From the cell containing the given text, extract its center point as [x, y] coordinate. 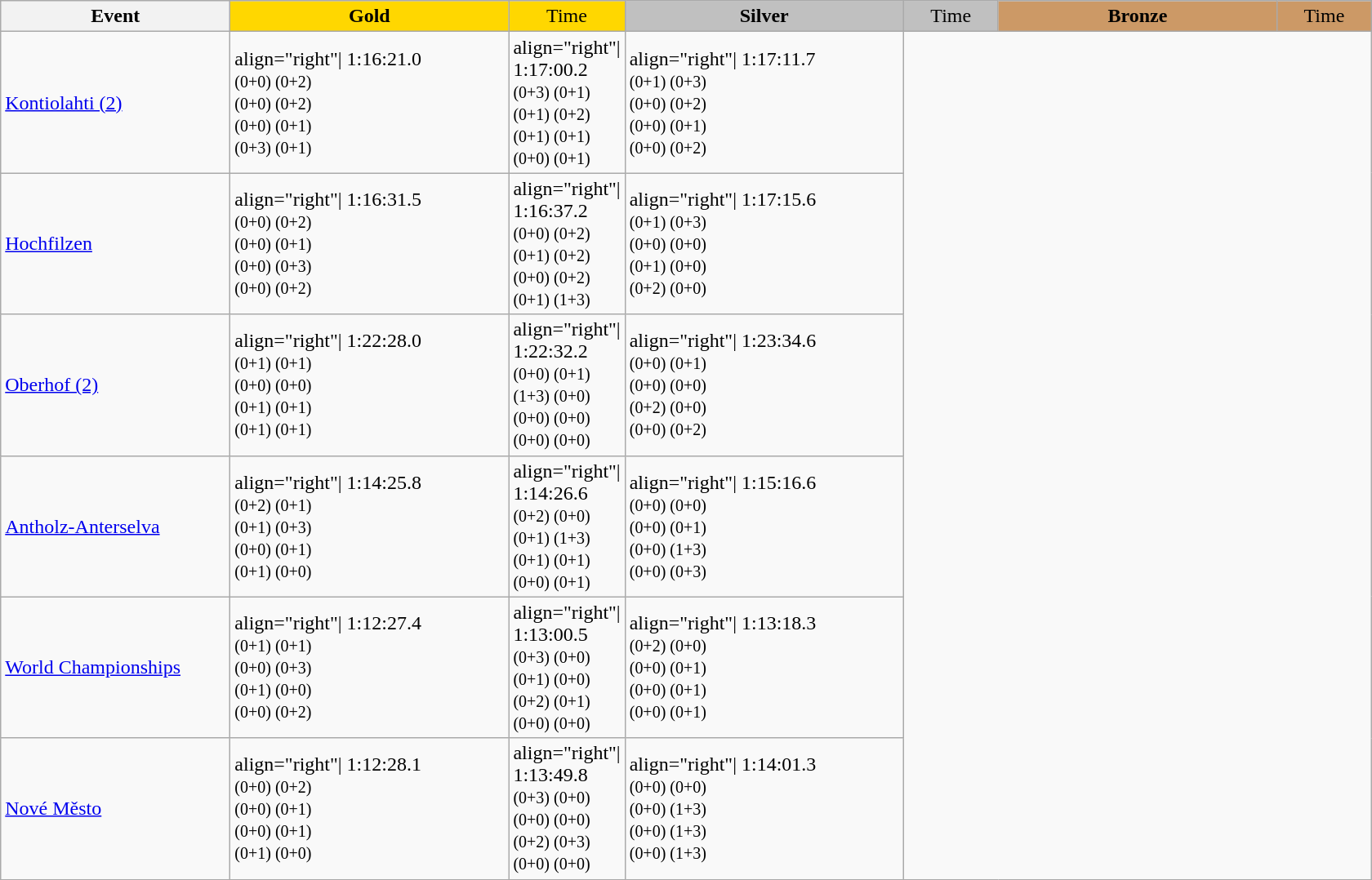
align="right"| 1:17:11.7(0+1) (0+3)(0+0) (0+2)(0+0) (0+1)(0+0) (0+2) [764, 103]
align="right"| 1:13:18.3(0+2) (0+0)(0+0) (0+1)(0+0) (0+1)(0+0) (0+1) [764, 668]
Hochfilzen [116, 243]
Oberhof (2) [116, 385]
Silver [764, 16]
align="right"| 1:23:34.6(0+0) (0+1)(0+0) (0+0)(0+2) (0+0)(0+0) (0+2) [764, 385]
align="right"| 1:12:27.4(0+1) (0+1)(0+0) (0+3)(0+1) (0+0)(0+0) (0+2) [369, 668]
align="right"| 1:17:00.2(0+3) (0+1)(0+1) (0+2)(0+1) (0+1)(0+0) (0+1) [567, 103]
align="right"| 1:16:31.5(0+0) (0+2)(0+0) (0+1)(0+0) (0+3)(0+0) (0+2) [369, 243]
align="right"| 1:16:21.0(0+0) (0+2)(0+0) (0+2)(0+0) (0+1)(0+3) (0+1) [369, 103]
align="right"| 1:22:28.0(0+1) (0+1)(0+0) (0+0)(0+1) (0+1)(0+1) (0+1) [369, 385]
align="right"| 1:17:15.6(0+1) (0+3)(0+0) (0+0)(0+1) (0+0)(0+2) (0+0) [764, 243]
align="right"| 1:15:16.6(0+0) (0+0)(0+0) (0+1)(0+0) (1+3)(0+0) (0+3) [764, 526]
align="right"| 1:14:26.6(0+2) (0+0)(0+1) (1+3)(0+1) (0+1)(0+0) (0+1) [567, 526]
align="right"| 1:14:01.3(0+0) (0+0)(0+0) (1+3)(0+0) (1+3)(0+0) (1+3) [764, 808]
Bronze [1137, 16]
align="right"| 1:13:49.8(0+3) (0+0)(0+0) (0+0)(0+2) (0+3)(0+0) (0+0) [567, 808]
Event [116, 16]
align="right"| 1:22:32.2(0+0) (0+1)(1+3) (0+0)(0+0) (0+0)(0+0) (0+0) [567, 385]
Gold [369, 16]
align="right"| 1:12:28.1(0+0) (0+2)(0+0) (0+1)(0+0) (0+1)(0+1) (0+0) [369, 808]
align="right"| 1:13:00.5(0+3) (0+0)(0+1) (0+0)(0+2) (0+1)(0+0) (0+0) [567, 668]
Kontiolahti (2) [116, 103]
Antholz-Anterselva [116, 526]
Nové Město [116, 808]
align="right"| 1:14:25.8(0+2) (0+1)(0+1) (0+3)(0+0) (0+1)(0+1) (0+0) [369, 526]
World Championships [116, 668]
align="right"| 1:16:37.2(0+0) (0+2)(0+1) (0+2)(0+0) (0+2)(0+1) (1+3) [567, 243]
